Extract the (x, y) coordinate from the center of the cell holding the provided text.  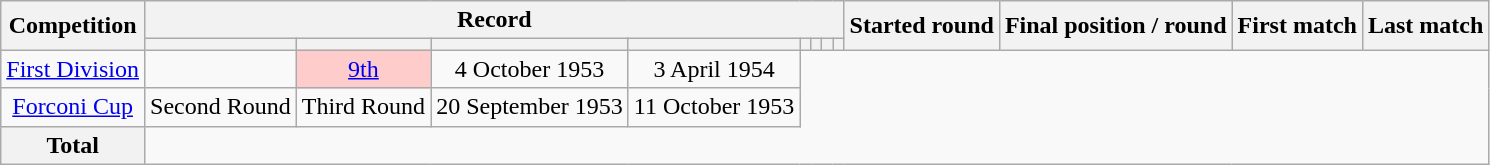
Last match (1425, 26)
Competition (73, 26)
11 October 1953 (714, 107)
First Division (73, 69)
Started round (922, 26)
Third Round (363, 107)
Forconi Cup (73, 107)
Total (73, 145)
20 September 1953 (530, 107)
4 October 1953 (530, 69)
Second Round (221, 107)
9th (363, 69)
First match (1297, 26)
3 April 1954 (714, 69)
Record (495, 20)
Final position / round (1116, 26)
